Pinpoint the cell where the given text exists, returning its (x, y) midpoint coordinate. 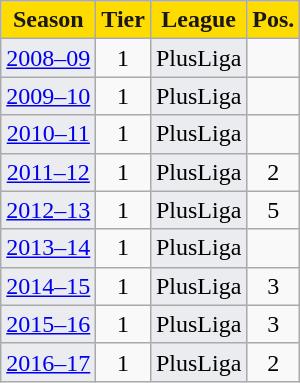
2008–09 (48, 58)
2015–16 (48, 324)
2014–15 (48, 286)
Season (48, 20)
Pos. (274, 20)
2012–13 (48, 210)
2011–12 (48, 172)
5 (274, 210)
League (198, 20)
2009–10 (48, 96)
2010–11 (48, 134)
2013–14 (48, 248)
Tier (124, 20)
2016–17 (48, 362)
